Return the [x, y] coordinate for the center point of the cell that contains the specified text.  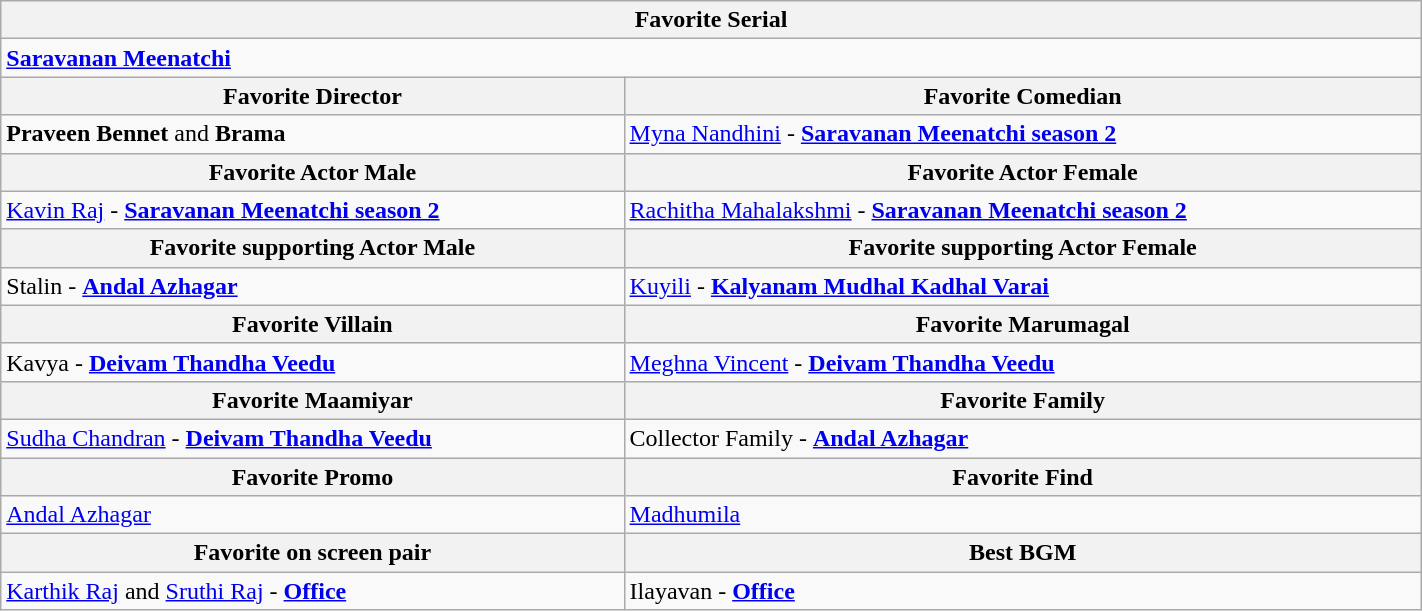
Praveen Bennet and Brama [312, 134]
Favorite supporting Actor Male [312, 248]
Sudha Chandran - Deivam Thandha Veedu [312, 438]
Favorite Promo [312, 477]
Favorite Family [1022, 400]
Favorite Marumagal [1022, 324]
Stalin - Andal Azhagar [312, 286]
Favorite Actor Female [1022, 172]
Best BGM [1022, 553]
Favorite Actor Male [312, 172]
Karthik Raj and Sruthi Raj - Office [312, 591]
Favorite Find [1022, 477]
Saravanan Meenatchi [711, 58]
Ilayavan - Office [1022, 591]
Favorite Director [312, 96]
Collector Family - Andal Azhagar [1022, 438]
Favorite on screen pair [312, 553]
Kavin Raj - Saravanan Meenatchi season 2 [312, 210]
Madhumila [1022, 515]
Andal Azhagar [312, 515]
Kuyili - Kalyanam Mudhal Kadhal Varai [1022, 286]
Favorite Comedian [1022, 96]
Favorite supporting Actor Female [1022, 248]
Myna Nandhini - Saravanan Meenatchi season 2 [1022, 134]
Favorite Serial [711, 20]
Kavya - Deivam Thandha Veedu [312, 362]
Favorite Villain [312, 324]
Rachitha Mahalakshmi - Saravanan Meenatchi season 2 [1022, 210]
Favorite Maamiyar [312, 400]
Meghna Vincent - Deivam Thandha Veedu [1022, 362]
